Detect which cell encompasses the target text, then output its [X, Y] center coordinate. 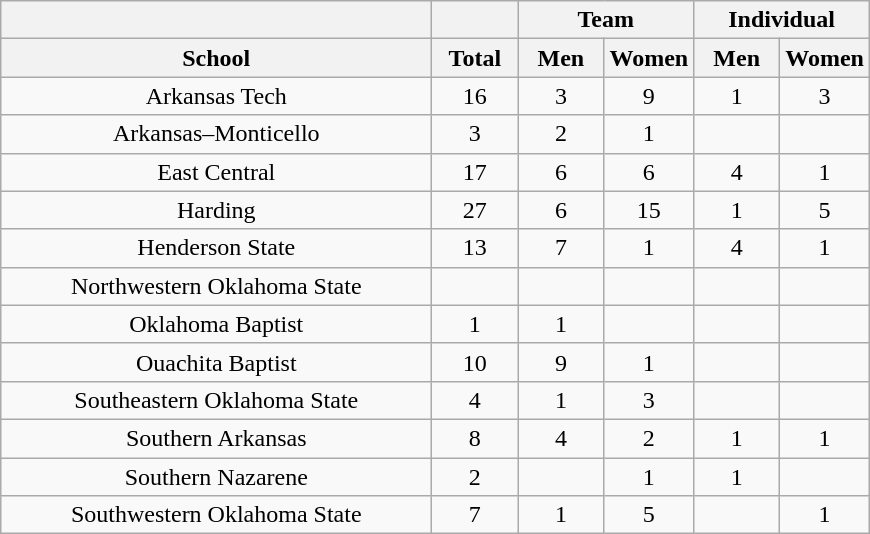
13 [475, 248]
Ouachita Baptist [216, 362]
Southwestern Oklahoma State [216, 515]
Harding [216, 210]
School [216, 58]
10 [475, 362]
17 [475, 172]
Southeastern Oklahoma State [216, 400]
East Central [216, 172]
Southern Nazarene [216, 477]
15 [649, 210]
Arkansas–Monticello [216, 134]
Arkansas Tech [216, 96]
Henderson State [216, 248]
Team [606, 20]
8 [475, 438]
Oklahoma Baptist [216, 324]
Southern Arkansas [216, 438]
27 [475, 210]
Total [475, 58]
16 [475, 96]
Northwestern Oklahoma State [216, 286]
Individual [782, 20]
